Extract the [x, y] coordinate from the center of the cell holding the provided text.  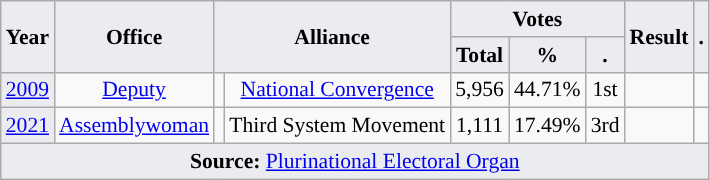
Assemblywoman [134, 126]
% [548, 55]
5,956 [480, 90]
1st [606, 90]
Year [28, 36]
17.49% [548, 126]
Office [134, 36]
44.71% [548, 90]
2009 [28, 90]
Alliance [332, 36]
Deputy [134, 90]
Total [480, 55]
1,111 [480, 126]
Votes [537, 19]
Source: Plurinational Electoral Organ [355, 162]
National Convergence [337, 90]
2021 [28, 126]
3rd [606, 126]
Result [658, 36]
Third System Movement [337, 126]
